Find where the given text appears and provide that cell's center as (x, y) coordinate. 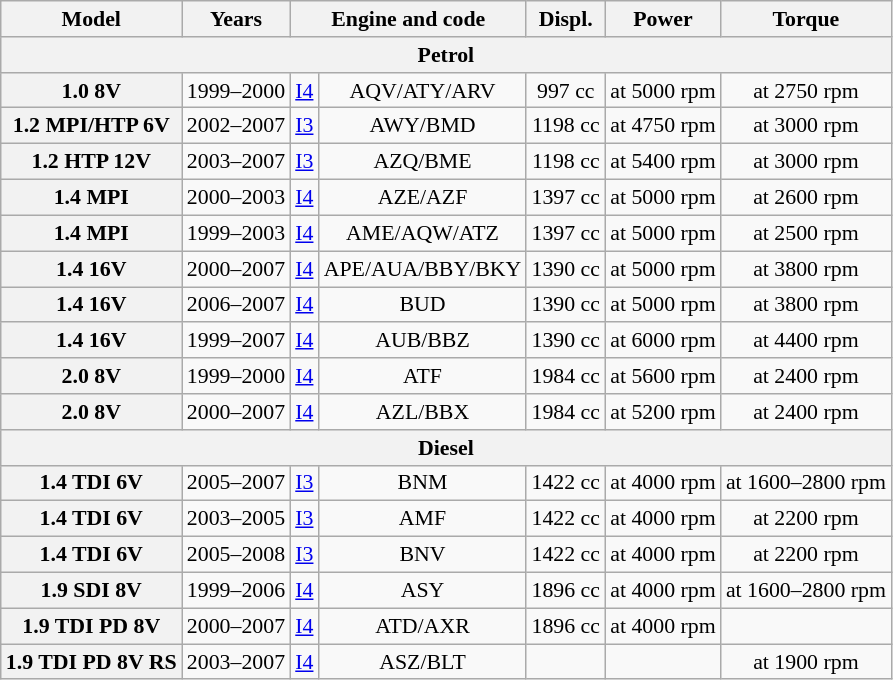
1.9 TDI PD 8V RS (92, 661)
at 2600 rpm (806, 197)
at 5600 rpm (663, 375)
Years (236, 18)
at 5400 rpm (663, 161)
BUD (423, 304)
AMF (423, 518)
997 cc (566, 90)
1999–2003 (236, 233)
BNM (423, 483)
2002–2007 (236, 125)
Torque (806, 18)
AUB/BBZ (423, 340)
1.9 TDI PD 8V (92, 626)
APE/AUA/BBY/BKY (423, 268)
1.9 SDI 8V (92, 590)
Model (92, 18)
at 4400 rpm (806, 340)
Engine and code (408, 18)
ASY (423, 590)
ATD/AXR (423, 626)
2000–2003 (236, 197)
at 4750 rpm (663, 125)
1999–2006 (236, 590)
AZQ/BME (423, 161)
Diesel (446, 447)
1.2 HTP 12V (92, 161)
ATF (423, 375)
2005–2008 (236, 554)
AME/AQW/ATZ (423, 233)
Power (663, 18)
1.2 MPI/HTP 6V (92, 125)
ASZ/BLT (423, 661)
BNV (423, 554)
Petrol (446, 54)
at 6000 rpm (663, 340)
2003–2005 (236, 518)
at 5200 rpm (663, 411)
at 1900 rpm (806, 661)
2006–2007 (236, 304)
Displ. (566, 18)
at 2500 rpm (806, 233)
at 2750 rpm (806, 90)
2005–2007 (236, 483)
1999–2007 (236, 340)
AZE/AZF (423, 197)
AWY/BMD (423, 125)
1.0 8V (92, 90)
AQV/ATY/ARV (423, 90)
AZL/BBX (423, 411)
